Pinpoint the cell where the given text exists, returning its (X, Y) midpoint coordinate. 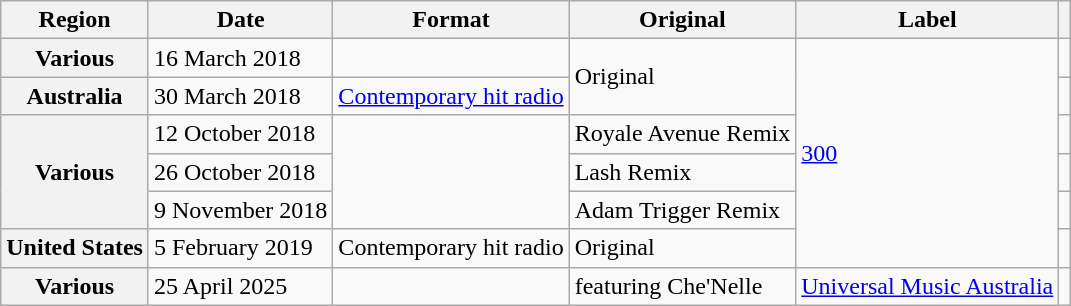
Adam Trigger Remix (682, 210)
Label (928, 20)
5 February 2019 (240, 248)
Format (451, 20)
30 March 2018 (240, 96)
Australia (75, 96)
Universal Music Australia (928, 286)
16 March 2018 (240, 58)
Region (75, 20)
12 October 2018 (240, 134)
Date (240, 20)
9 November 2018 (240, 210)
United States (75, 248)
Lash Remix (682, 172)
26 October 2018 (240, 172)
25 April 2025 (240, 286)
featuring Che'Nelle (682, 286)
Royale Avenue Remix (682, 134)
300 (928, 153)
